Detect which cell encompasses the target text, then output its [X, Y] center coordinate. 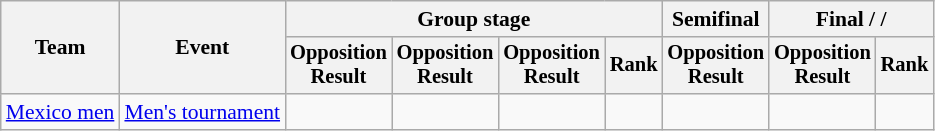
Group stage [474, 19]
Men's tournament [202, 112]
Semifinal [716, 19]
Final / / [851, 19]
Team [60, 48]
Mexico men [60, 112]
Event [202, 48]
